Detect which cell encompasses the target text, then output its [X, Y] center coordinate. 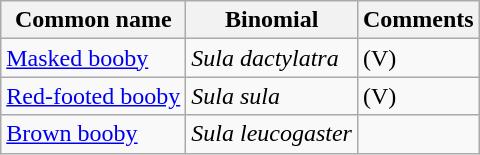
Sula sula [272, 96]
Binomial [272, 20]
Sula dactylatra [272, 58]
Masked booby [94, 58]
Brown booby [94, 134]
Red-footed booby [94, 96]
Sula leucogaster [272, 134]
Comments [418, 20]
Common name [94, 20]
